Return [X, Y] of the center of cell containing provided text 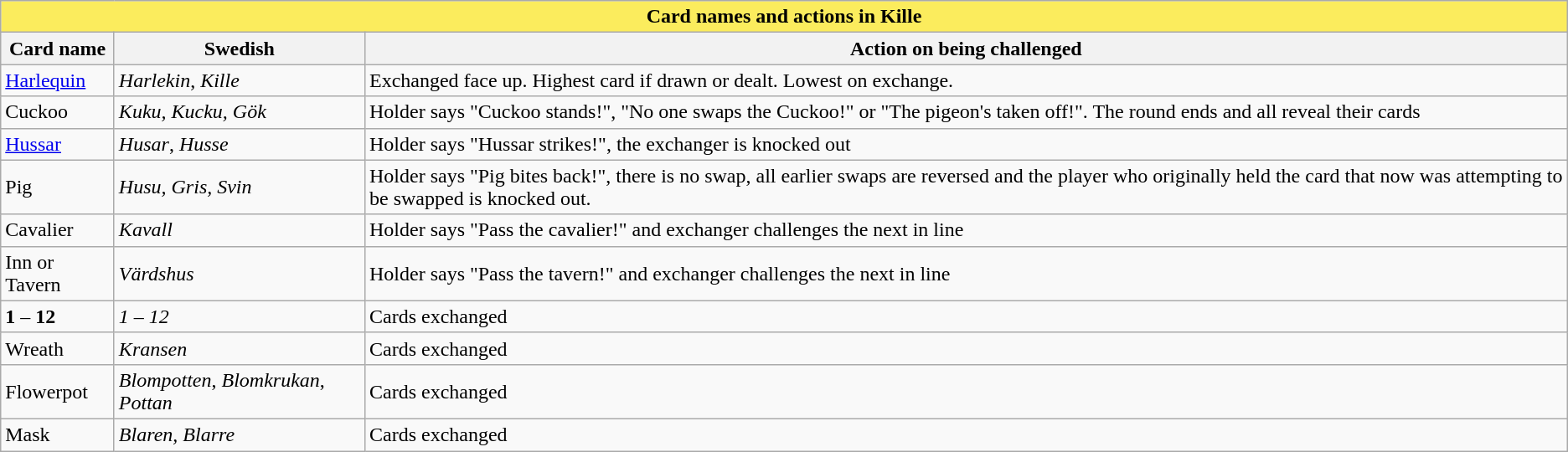
Blompotten, Blomkrukan, Pottan [240, 392]
Cavalier [58, 230]
Husar, Husse [240, 144]
Card names and actions in Kille [784, 17]
Kavall [240, 230]
Card name [58, 49]
Exchanged face up. Highest card if drawn or dealt. Lowest on exchange. [966, 80]
Harlequin [58, 80]
Blaren, Blarre [240, 434]
Holder says "Pass the cavalier!" and exchanger challenges the next in line [966, 230]
Inn or Tavern [58, 273]
Holder says "Cuckoo stands!", "No one swaps the Cuckoo!" or "The pigeon's taken off!". The round ends and all reveal their cards [966, 112]
Hussar [58, 144]
Värdshus [240, 273]
Pig [58, 187]
Holder says "Hussar strikes!", the exchanger is knocked out [966, 144]
Kransen [240, 348]
Husu, Gris, Svin [240, 187]
Harlekin, Kille [240, 80]
Swedish [240, 49]
Mask [58, 434]
Holder says "Pass the tavern!" and exchanger challenges the next in line [966, 273]
Flowerpot [58, 392]
Action on being challenged [966, 49]
Wreath [58, 348]
Kuku, Kucku, Gök [240, 112]
Cuckoo [58, 112]
